Locate the cell with the specified text and output its [x, y] center coordinate. 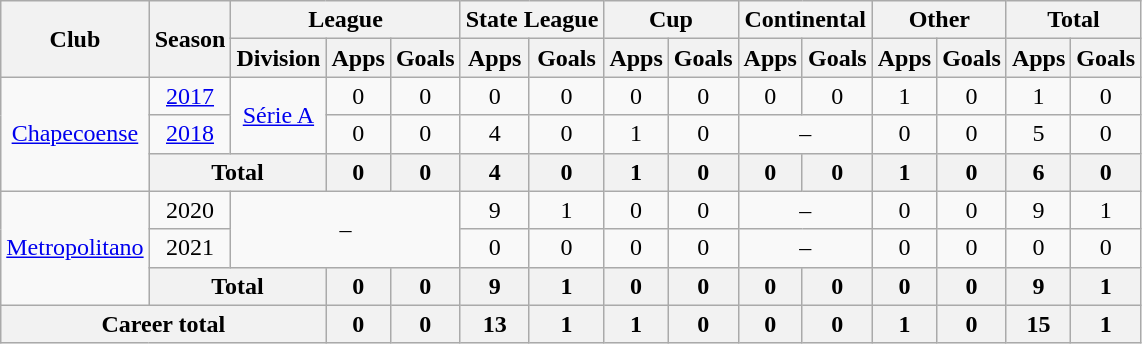
Chapecoense [75, 134]
Division [278, 58]
6 [1038, 172]
Cup [671, 20]
2021 [190, 248]
State League [532, 20]
Season [190, 39]
2017 [190, 96]
2020 [190, 210]
League [346, 20]
Other [939, 20]
13 [494, 324]
15 [1038, 324]
Club [75, 39]
5 [1038, 134]
Série A [278, 115]
Metropolitano [75, 248]
2018 [190, 134]
Continental [805, 20]
Career total [164, 324]
